Determine the (X, Y) coordinate at the center of the cell enclosing the given text.  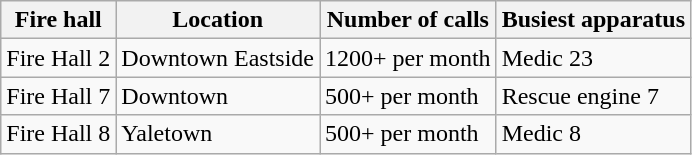
Number of calls (408, 20)
Medic 8 (593, 134)
Downtown Eastside (218, 58)
Fire Hall 8 (58, 134)
1200+ per month (408, 58)
Yaletown (218, 134)
Busiest apparatus (593, 20)
Rescue engine 7 (593, 96)
Medic 23 (593, 58)
Location (218, 20)
Downtown (218, 96)
Fire hall (58, 20)
Fire Hall 7 (58, 96)
Fire Hall 2 (58, 58)
